Determine the (x, y) coordinate at the center of the cell enclosing the given text.  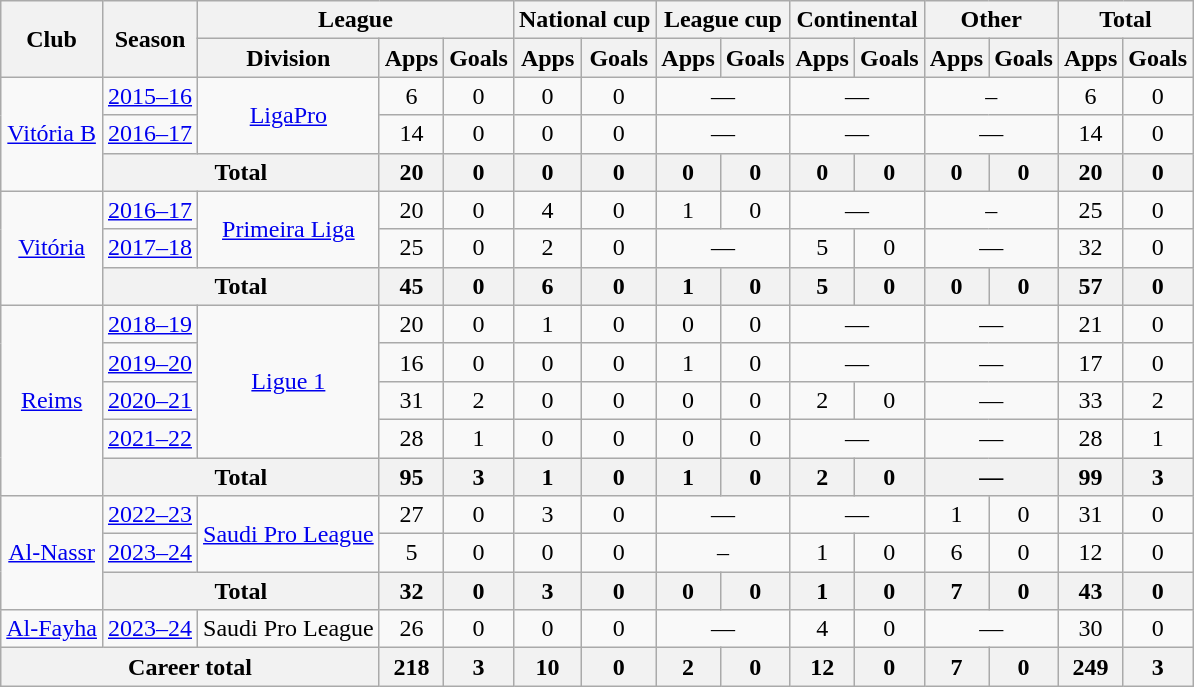
16 (411, 362)
Ligue 1 (289, 381)
30 (1090, 629)
45 (411, 286)
21 (1090, 324)
17 (1090, 362)
Primeira Liga (289, 229)
2022–23 (150, 515)
National cup (584, 20)
10 (547, 667)
Al-Nassr (52, 553)
43 (1090, 591)
LigaPro (289, 115)
57 (1090, 286)
2021–22 (150, 438)
Al-Fayha (52, 629)
2018–19 (150, 324)
33 (1090, 400)
Career total (190, 667)
League (356, 20)
2015–16 (150, 96)
95 (411, 477)
249 (1090, 667)
Division (289, 58)
26 (411, 629)
Vitória B (52, 134)
Continental (857, 20)
99 (1090, 477)
2019–20 (150, 362)
2020–21 (150, 400)
Season (150, 39)
Vitória (52, 248)
218 (411, 667)
League cup (723, 20)
27 (411, 515)
2017–18 (150, 248)
Other (991, 20)
Reims (52, 400)
Club (52, 39)
